Locate the cell with the specified text and output its [X, Y] center coordinate. 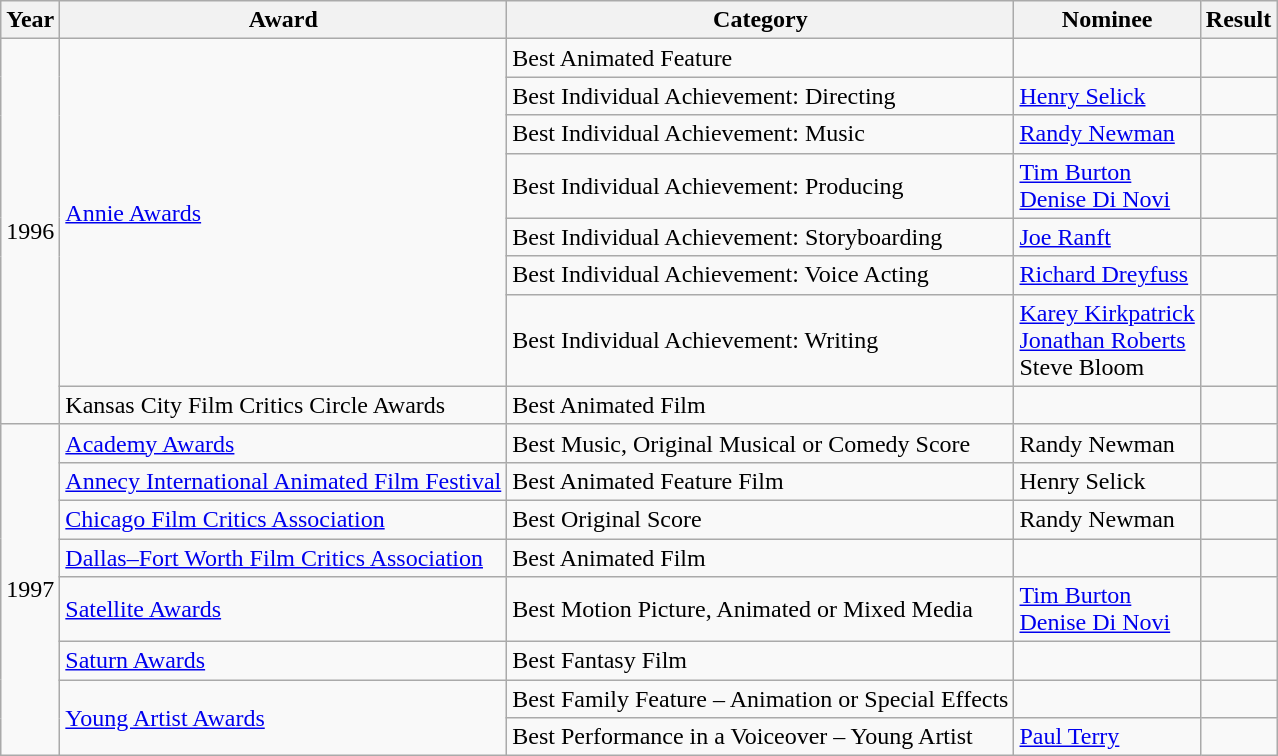
Best Motion Picture, Animated or Mixed Media [760, 610]
Best Individual Achievement: Music [760, 134]
Dallas–Fort Worth Film Critics Association [284, 557]
Karey KirkpatrickJonathan RobertsSteve Bloom [1107, 340]
Best Music, Original Musical or Comedy Score [760, 443]
Best Fantasy Film [760, 661]
Best Family Feature – Animation or Special Effects [760, 699]
Young Artist Awards [284, 718]
Best Individual Achievement: Voice Acting [760, 275]
Best Performance in a Voiceover – Young Artist [760, 737]
Best Animated Feature [760, 58]
Award [284, 20]
Result [1238, 20]
Best Animated Feature Film [760, 481]
Year [30, 20]
Academy Awards [284, 443]
Joe Ranft [1107, 237]
Best Individual Achievement: Directing [760, 96]
Best Individual Achievement: Producing [760, 186]
Chicago Film Critics Association [284, 519]
Best Original Score [760, 519]
Nominee [1107, 20]
Richard Dreyfuss [1107, 275]
Category [760, 20]
Saturn Awards [284, 661]
Annie Awards [284, 212]
Paul Terry [1107, 737]
Best Individual Achievement: Storyboarding [760, 237]
Annecy International Animated Film Festival [284, 481]
Satellite Awards [284, 610]
1997 [30, 590]
Kansas City Film Critics Circle Awards [284, 405]
Best Individual Achievement: Writing [760, 340]
1996 [30, 232]
